Output the [X, Y] coordinate of the center of the cell containing the given text.  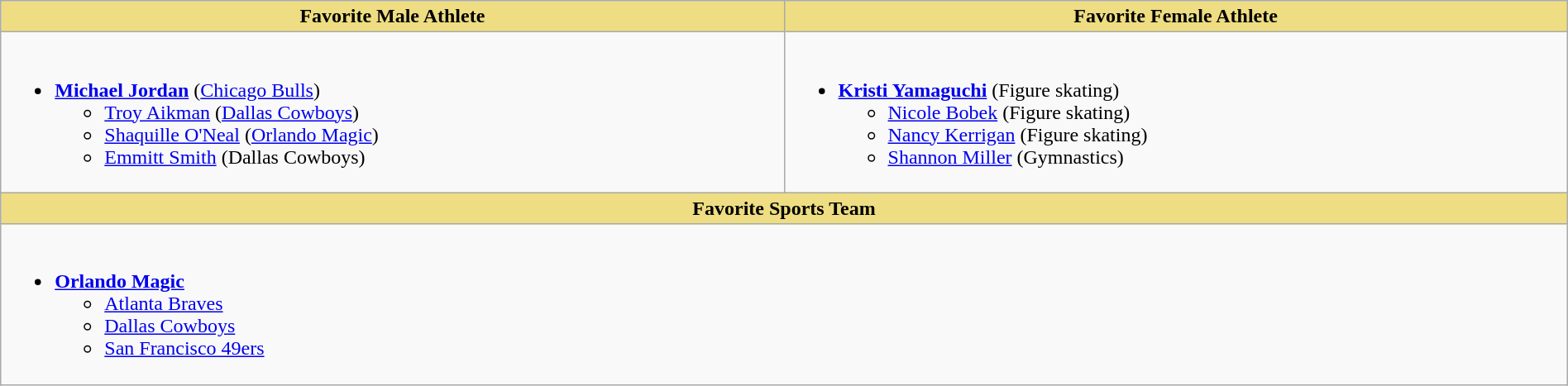
Favorite Sports Team [784, 208]
Favorite Male Athlete [392, 17]
Michael Jordan (Chicago Bulls)Troy Aikman (Dallas Cowboys)Shaquille O'Neal (Orlando Magic)Emmitt Smith (Dallas Cowboys) [392, 112]
Kristi Yamaguchi (Figure skating)Nicole Bobek (Figure skating)Nancy Kerrigan (Figure skating)Shannon Miller (Gymnastics) [1176, 112]
Favorite Female Athlete [1176, 17]
Orlando MagicAtlanta BravesDallas CowboysSan Francisco 49ers [784, 304]
